Detect which cell encompasses the target text, then output its (X, Y) center coordinate. 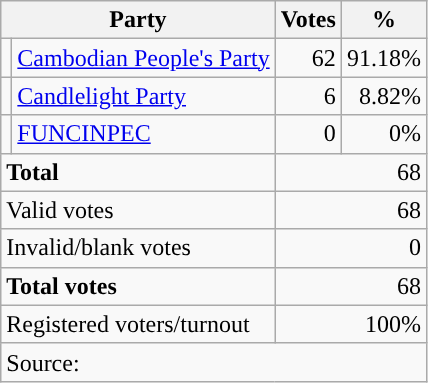
Total (138, 172)
0% (384, 134)
62 (308, 58)
8.82% (384, 96)
Cambodian People's Party (144, 58)
% (384, 20)
FUNCINPEC (144, 134)
Votes (308, 20)
Valid votes (138, 210)
Registered voters/turnout (138, 324)
Total votes (138, 286)
Invalid/blank votes (138, 248)
Source: (214, 362)
6 (308, 96)
91.18% (384, 58)
100% (350, 324)
Candlelight Party (144, 96)
Party (138, 20)
